Locate the cell with the specified text and output its [X, Y] center coordinate. 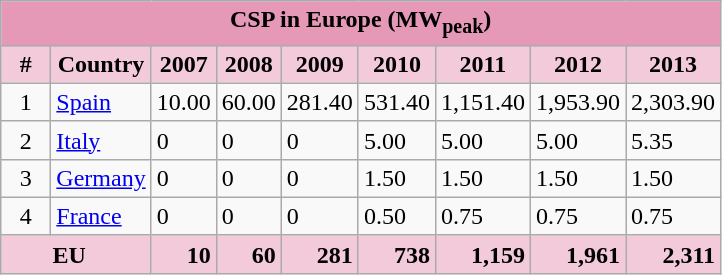
1,961 [578, 254]
Spain [101, 102]
0.50 [396, 216]
EU [76, 254]
1,953.90 [578, 102]
2008 [248, 64]
2013 [674, 64]
10.00 [184, 102]
Italy [101, 140]
CSP in Europe (MWpeak) [361, 23]
281.40 [320, 102]
1,151.40 [482, 102]
1 [26, 102]
2,303.90 [674, 102]
1,159 [482, 254]
2011 [482, 64]
2 [26, 140]
# [26, 64]
60 [248, 254]
Country [101, 64]
738 [396, 254]
10 [184, 254]
2012 [578, 64]
281 [320, 254]
3 [26, 178]
60.00 [248, 102]
5.35 [674, 140]
France [101, 216]
4 [26, 216]
2009 [320, 64]
2,311 [674, 254]
2007 [184, 64]
2010 [396, 64]
Germany [101, 178]
531.40 [396, 102]
